Capture the cell that displays the provided text and extract its (X, Y) central coordinate. 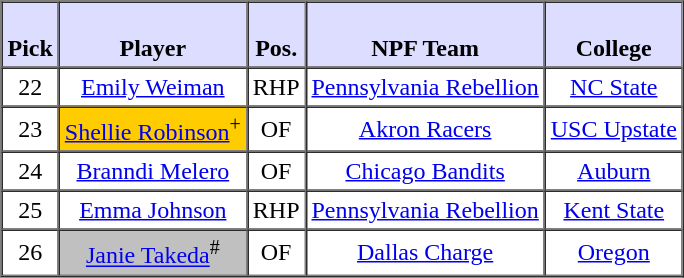
25 (30, 210)
Pos. (276, 35)
Janie Takeda# (153, 252)
Chicago Bandits (424, 172)
USC Upstate (614, 128)
26 (30, 252)
Player (153, 35)
Dallas Charge (424, 252)
Auburn (614, 172)
Branndi Melero (153, 172)
Pick (30, 35)
Emily Weiman (153, 88)
24 (30, 172)
23 (30, 128)
Akron Racers (424, 128)
NPF Team (424, 35)
Kent State (614, 210)
Emma Johnson (153, 210)
22 (30, 88)
Oregon (614, 252)
College (614, 35)
Shellie Robinson+ (153, 128)
NC State (614, 88)
